Capture the cell that displays the provided text and extract its [x, y] central coordinate. 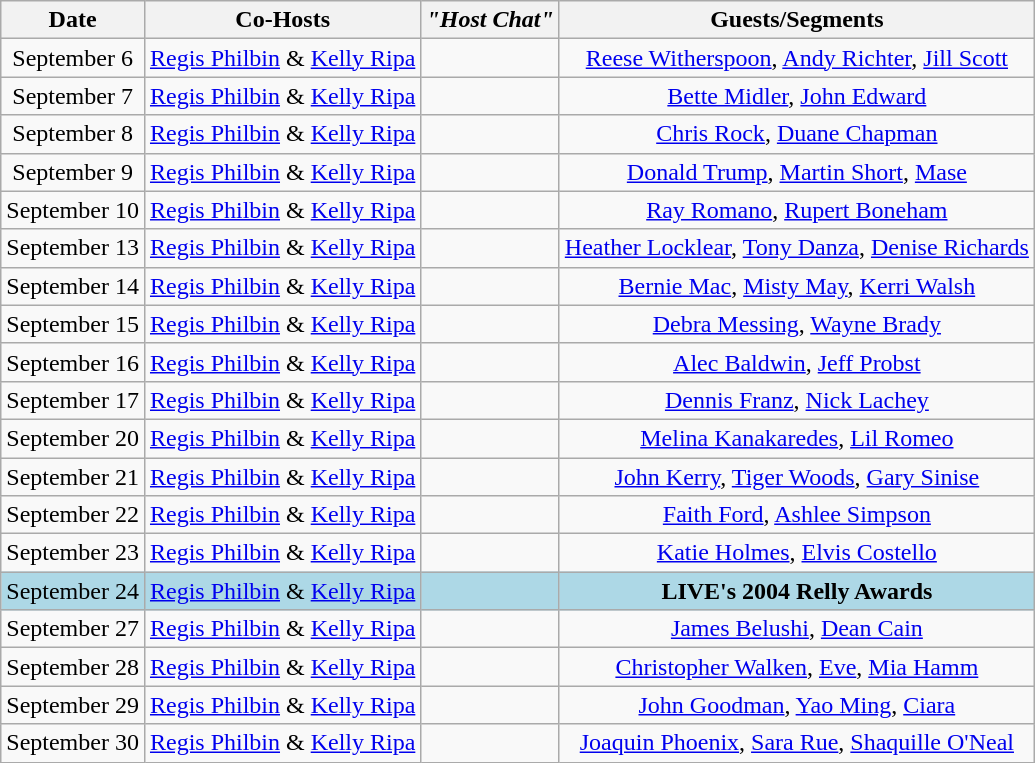
September 14 [73, 286]
Christopher Walken, Eve, Mia Hamm [796, 667]
September 17 [73, 400]
Reese Witherspoon, Andy Richter, Jill Scott [796, 58]
Chris Rock, Duane Chapman [796, 134]
Joaquin Phoenix, Sara Rue, Shaquille O'Neal [796, 743]
September 30 [73, 743]
September 24 [73, 591]
John Kerry, Tiger Woods, Gary Sinise [796, 477]
Donald Trump, Martin Short, Mase [796, 172]
September 21 [73, 477]
September 23 [73, 553]
Dennis Franz, Nick Lachey [796, 400]
September 10 [73, 210]
Guests/Segments [796, 20]
Faith Ford, Ashlee Simpson [796, 515]
James Belushi, Dean Cain [796, 629]
LIVE's 2004 Relly Awards [796, 591]
Date [73, 20]
September 15 [73, 324]
Alec Baldwin, Jeff Probst [796, 362]
Ray Romano, Rupert Boneham [796, 210]
September 9 [73, 172]
John Goodman, Yao Ming, Ciara [796, 705]
Heather Locklear, Tony Danza, Denise Richards [796, 248]
September 22 [73, 515]
September 29 [73, 705]
Melina Kanakaredes, Lil Romeo [796, 438]
Co-Hosts [282, 20]
"Host Chat" [490, 20]
September 27 [73, 629]
Bette Midler, John Edward [796, 96]
September 6 [73, 58]
September 7 [73, 96]
September 20 [73, 438]
Bernie Mac, Misty May, Kerri Walsh [796, 286]
Debra Messing, Wayne Brady [796, 324]
September 13 [73, 248]
September 16 [73, 362]
Katie Holmes, Elvis Costello [796, 553]
September 28 [73, 667]
September 8 [73, 134]
